Identify which cell holds the provided text, then report its (X, Y) central coordinate. 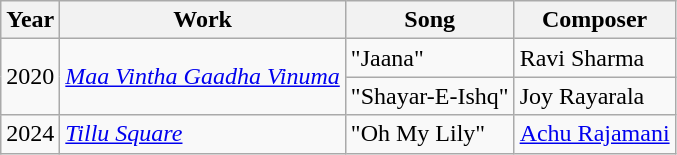
2024 (30, 134)
Composer (594, 20)
Maa Vintha Gaadha Vinuma (202, 77)
Tillu Square (202, 134)
Year (30, 20)
"Jaana" (430, 58)
Joy Rayarala (594, 96)
Song (430, 20)
Work (202, 20)
Ravi Sharma (594, 58)
2020 (30, 77)
"Oh My Lily" (430, 134)
"Shayar-E-Ishq" (430, 96)
Achu Rajamani (594, 134)
